Capture the cell that displays the provided text and extract its (X, Y) central coordinate. 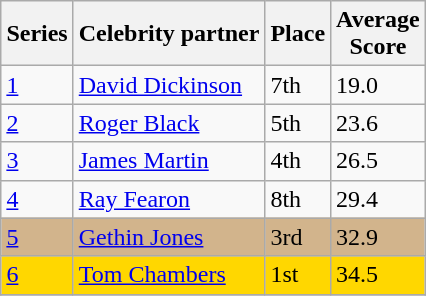
2 (37, 123)
7th (298, 85)
4 (37, 199)
3 (37, 161)
32.9 (378, 237)
23.6 (378, 123)
Celebrity partner (169, 34)
1 (37, 85)
5 (37, 237)
Gethin Jones (169, 237)
6 (37, 275)
3rd (298, 237)
8th (298, 199)
29.4 (378, 199)
David Dickinson (169, 85)
Tom Chambers (169, 275)
Place (298, 34)
Ray Fearon (169, 199)
AverageScore (378, 34)
5th (298, 123)
26.5 (378, 161)
1st (298, 275)
Series (37, 34)
4th (298, 161)
Roger Black (169, 123)
James Martin (169, 161)
19.0 (378, 85)
34.5 (378, 275)
